Output the (X, Y) coordinate of the center of the cell containing the given text.  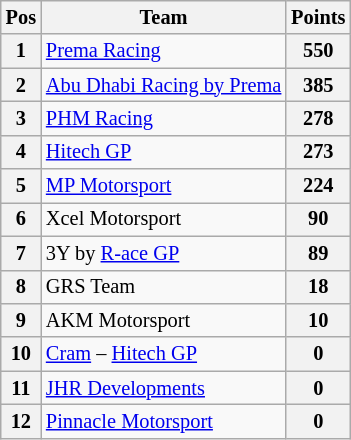
18 (318, 287)
90 (318, 219)
GRS Team (164, 287)
9 (21, 320)
Hitech GP (164, 152)
Prema Racing (164, 51)
Pos (21, 17)
224 (318, 186)
11 (21, 388)
550 (318, 51)
7 (21, 253)
4 (21, 152)
385 (318, 85)
3 (21, 118)
Abu Dhabi Racing by Prema (164, 85)
JHR Developments (164, 388)
PHM Racing (164, 118)
1 (21, 51)
273 (318, 152)
MP Motorsport (164, 186)
2 (21, 85)
12 (21, 421)
278 (318, 118)
Cram – Hitech GP (164, 354)
Team (164, 17)
Xcel Motorsport (164, 219)
5 (21, 186)
8 (21, 287)
89 (318, 253)
AKM Motorsport (164, 320)
6 (21, 219)
3Y by R-ace GP (164, 253)
Pinnacle Motorsport (164, 421)
Points (318, 17)
